From the cell containing the given text, extract its center point as [x, y] coordinate. 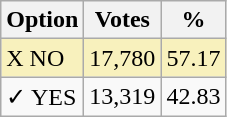
13,319 [122, 97]
57.17 [194, 58]
42.83 [194, 97]
✓ YES [42, 97]
X NO [42, 58]
% [194, 20]
Votes [122, 20]
Option [42, 20]
17,780 [122, 58]
